Return the [X, Y] coordinate for the center point of the cell that contains the specified text.  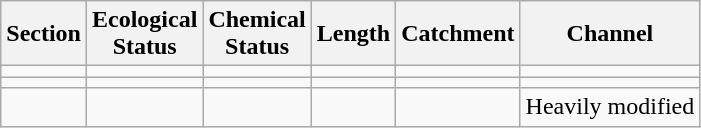
Catchment [458, 34]
Channel [610, 34]
Length [353, 34]
EcologicalStatus [144, 34]
Section [44, 34]
Heavily modified [610, 107]
ChemicalStatus [257, 34]
